Provide the [X, Y] coordinate of the cell's center where the given text is located.  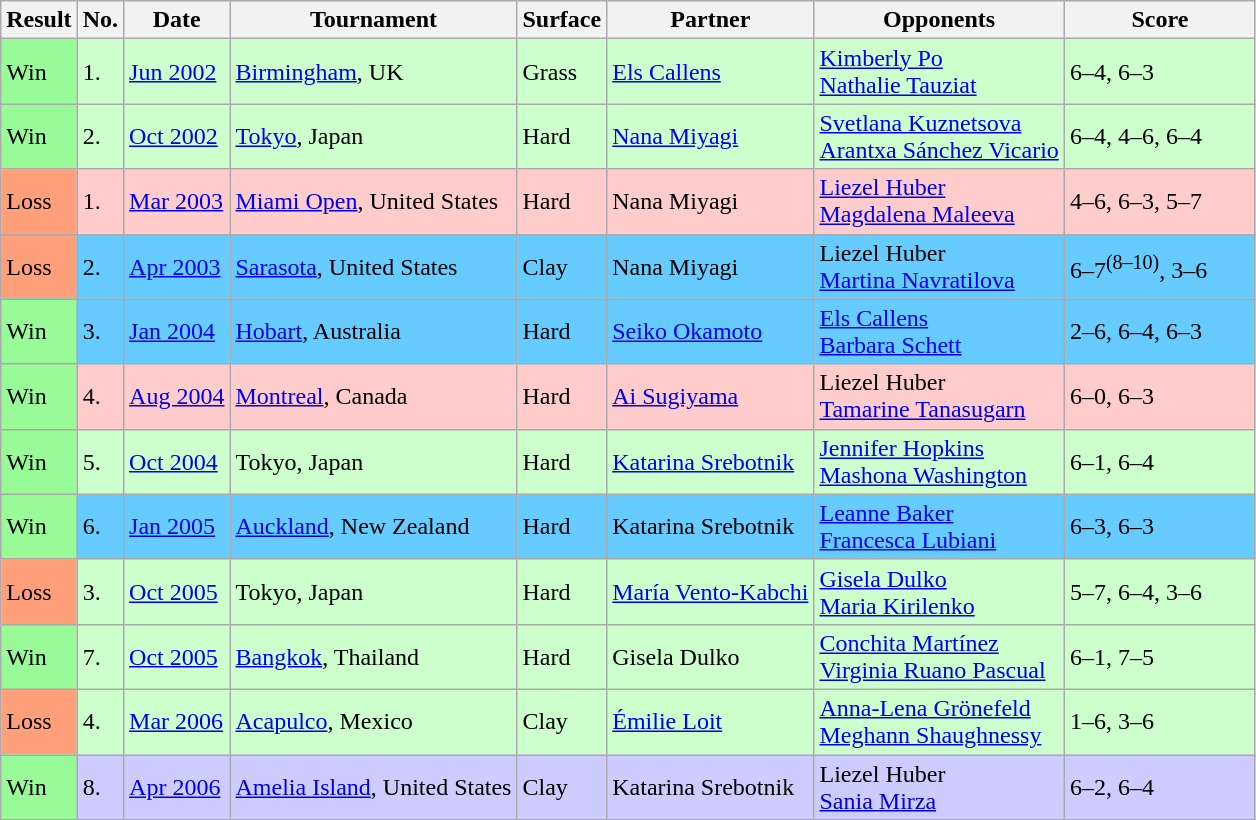
Liezel Huber Sania Mirza [939, 786]
5. [100, 462]
Conchita Martínez Virginia Ruano Pascual [939, 656]
Gisela Dulko [710, 656]
Montreal, Canada [374, 396]
Acapulco, Mexico [374, 722]
Anna-Lena Grönefeld Meghann Shaughnessy [939, 722]
Mar 2006 [177, 722]
Grass [562, 72]
Jan 2004 [177, 332]
Liezel Huber Tamarine Tanasugarn [939, 396]
Mar 2003 [177, 202]
6–0, 6–3 [1160, 396]
Oct 2004 [177, 462]
7. [100, 656]
Jun 2002 [177, 72]
Sarasota, United States [374, 266]
Svetlana Kuznetsova Arantxa Sánchez Vicario [939, 136]
María Vento-Kabchi [710, 592]
Score [1160, 20]
6–4, 4–6, 6–4 [1160, 136]
Date [177, 20]
Miami Open, United States [374, 202]
Seiko Okamoto [710, 332]
Leanne Baker Francesca Lubiani [939, 526]
Jan 2005 [177, 526]
5–7, 6–4, 3–6 [1160, 592]
Oct 2002 [177, 136]
Hobart, Australia [374, 332]
6–1, 6–4 [1160, 462]
Gisela Dulko Maria Kirilenko [939, 592]
Opponents [939, 20]
No. [100, 20]
Bangkok, Thailand [374, 656]
Tournament [374, 20]
Émilie Loit [710, 722]
Els Callens [710, 72]
6–1, 7–5 [1160, 656]
Surface [562, 20]
Liezel Huber Martina Navratilova [939, 266]
Aug 2004 [177, 396]
8. [100, 786]
Kimberly Po Nathalie Tauziat [939, 72]
6–4, 6–3 [1160, 72]
Ai Sugiyama [710, 396]
Els Callens Barbara Schett [939, 332]
2–6, 6–4, 6–3 [1160, 332]
Jennifer Hopkins Mashona Washington [939, 462]
6–3, 6–3 [1160, 526]
6–7(8–10), 3–6 [1160, 266]
6. [100, 526]
1–6, 3–6 [1160, 722]
Birmingham, UK [374, 72]
Liezel Huber Magdalena Maleeva [939, 202]
Result [39, 20]
6–2, 6–4 [1160, 786]
Apr 2006 [177, 786]
Apr 2003 [177, 266]
4–6, 6–3, 5–7 [1160, 202]
Amelia Island, United States [374, 786]
Auckland, New Zealand [374, 526]
Partner [710, 20]
